Provide the [X, Y] coordinate of the cell's center where the given text is located.  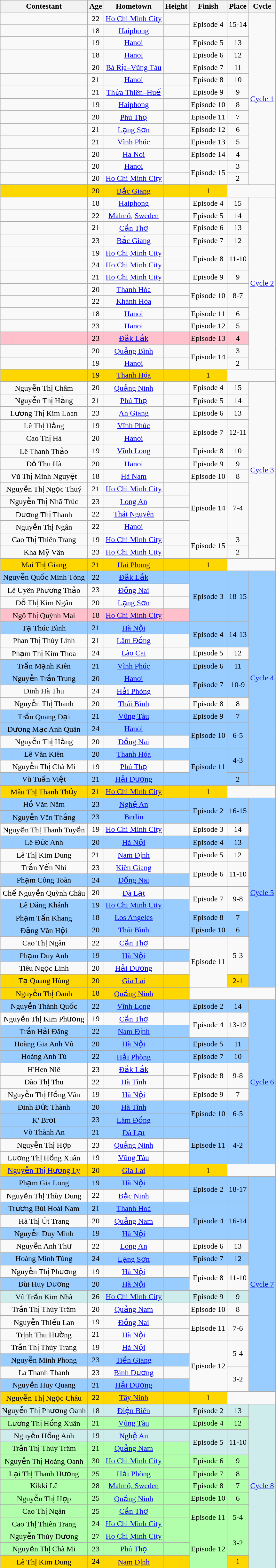
Dương Thị Thanh [44, 514]
Đỗ Thị Kim Ngân [44, 603]
Nguyễn Thị Ngọc Châu [44, 1398]
Cycle 8 [262, 1486]
Height [176, 6]
Ngô Thị Quỳnh Mai [44, 615]
Cycle 3 [262, 470]
Nguyễn Thiếu Lan [44, 1322]
An Giang [134, 413]
Điện Biên [134, 1411]
5-3 [238, 956]
Lương Thị Kim Loan [44, 413]
Vũ Thị Minh Nguyệt [44, 476]
Kiên Giang [134, 868]
Đỗ Thu Hà [44, 464]
8-7 [238, 295]
Trần Quang Đại [44, 716]
15-14 [238, 25]
Đinh Đức Thành [44, 1107]
Thanh Hoá [134, 1208]
16-15 [238, 811]
Los Angeles [134, 918]
Hoàng Anh Tú [44, 1057]
H'Hen Niê [44, 1069]
Ha Noi [134, 154]
Hometown [134, 6]
Cycle 4 [262, 678]
Phạm Công Toàn [44, 880]
4-3 [238, 761]
Võ Thành An [44, 1132]
2-1 [238, 981]
Tiền Giang [134, 1360]
Phạm Tấn Khang [44, 918]
Cycle 7 [262, 1284]
Tây Ninh [134, 1398]
Cycle 6 [262, 1082]
Lê Thanh Thảo [44, 451]
Dương Mạc Anh Quân [44, 729]
Hoàng Minh Tùng [44, 1259]
Nguyễn Thị Oanh [44, 993]
14-13 [238, 634]
Nguyễn Thùy Dương [44, 1536]
Nguyễn Thị Phương Oanh [44, 1411]
Nguyễn Thị Hương Ly [44, 1170]
Cycle 2 [262, 283]
Lê Văn Kiên [44, 754]
Trần Mạnh Kiên [44, 666]
Nguyễn Quốc Minh Tòng [44, 577]
Mâu Thị Thanh Thủy [44, 792]
Lê Uyên Phương Thảo [44, 590]
Bà Rịa–Vũng Tàu [134, 67]
Bình Dương [134, 1373]
Nguyễn Thị Thanh [44, 704]
Phan Thị Thùy Linh [44, 640]
13-12 [238, 1025]
Phạm Thị Kim Thoa [44, 653]
Nguyễn Thị Nhã Trúc [44, 501]
Trần Yến Nhi [44, 868]
Phạm Gia Long [44, 1183]
Thái Nguyên [134, 514]
Trịnh Thu Hường [44, 1335]
Nguyễn Thị Châm [44, 388]
Hoàng Gia Anh Vũ [44, 1044]
Nguyễn Thị Thanh Tuyền [44, 830]
Chế Nguyễn Quỳnh Châu [44, 893]
Trương Bùi Hoài Nam [44, 1208]
Place [238, 6]
Vũ Trần Kim Nhã [44, 1297]
Tạ Thúc Bình [44, 628]
Hà Nam [134, 476]
La Thanh Thanh [44, 1373]
Kikki Lê [44, 1486]
Cycle [262, 6]
Nguyễn Thị Ngọc Thuý [44, 489]
Đinh Hà Thu [44, 691]
Nguyễn Thị Hoàng Oanh [44, 1461]
Đặng Văn Hội [44, 930]
Tiêu Ngọc Linh [44, 968]
18-17 [238, 1189]
Finish [208, 6]
Mai Thị Giang [44, 565]
4-2 [238, 1145]
Đào Thị Thu [44, 1082]
28 [96, 1486]
7-4 [238, 508]
Cao Thị Hà [44, 438]
Hai Phong [134, 565]
Thừa Thiên–Huế [134, 92]
Nguyễn Thị Ngân [44, 527]
Tạ Quang Hùng [44, 981]
Cycle 1 [262, 98]
Nguyễn Trần Trung [44, 678]
Vũ Tuấn Việt [44, 779]
Nguyễn Thị Phương [44, 1272]
Kha Mỹ Vân [44, 552]
Lào Cai [134, 653]
26 [96, 1297]
Nguyễn Duy Minh [44, 1234]
Nguyễn Hồng Anh [44, 1436]
Lê Thị Hằng [44, 426]
Trần Thị Thùy Trang [44, 1347]
Quảng Bình [134, 351]
Nguyễn Văn Thắng [44, 817]
Contestant [44, 6]
Hồ Văn Năm [44, 804]
Cycle 5 [262, 892]
K' Brơi [44, 1120]
Lê Đăng Khánh [44, 905]
Nguyễn Thị Thùy Dung [44, 1196]
Lê Đức Anh [44, 842]
Nguyễn Anh Thư [44, 1246]
30 [96, 1461]
7-6 [238, 1328]
18-15 [238, 596]
10-9 [238, 685]
27 [96, 1536]
Phạm Duy Anh [44, 956]
Bắc Ninh [134, 1196]
Nguyễn Thị Hồng Vân [44, 1095]
Age [96, 6]
Nguyễn Huy Quang [44, 1385]
Bùi Huy Dương [44, 1284]
16-14 [238, 1221]
Lại Thị Thanh Hương [44, 1474]
Trần Hải Đăng [44, 1031]
Nguyễn Thị Kim Phương [44, 1019]
Nguyễn Thành Quốc [44, 1006]
12-11 [238, 432]
Hà Thị Út Trang [44, 1221]
Berlin [134, 817]
Nguyễn Minh Phong [44, 1360]
Khánh Hòa [134, 302]
